Detect which cell encompasses the target text, then output its (X, Y) center coordinate. 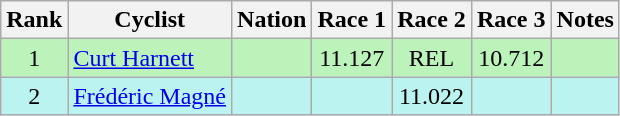
11.022 (432, 96)
Rank (34, 20)
Curt Harnett (150, 58)
Race 2 (432, 20)
Cyclist (150, 20)
REL (432, 58)
10.712 (511, 58)
Notes (585, 20)
11.127 (352, 58)
Frédéric Magné (150, 96)
Race 3 (511, 20)
Race 1 (352, 20)
Nation (272, 20)
1 (34, 58)
2 (34, 96)
